Return (x, y) of the center of cell containing provided text 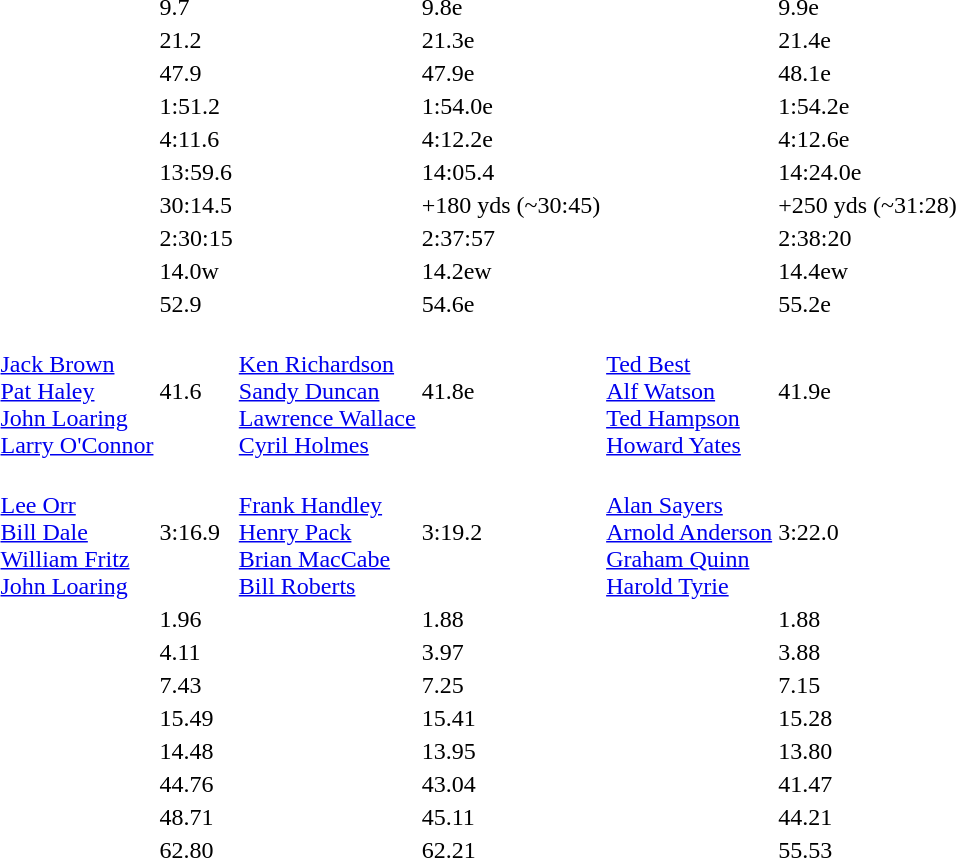
43.04 (511, 784)
Alan SayersArnold AndersonGraham QuinnHarold Tyrie (690, 532)
2:30:15 (196, 238)
52.9 (196, 304)
44.76 (196, 784)
3:19.2 (511, 532)
30:14.5 (196, 205)
21.2 (196, 40)
13:59.6 (196, 172)
Ted BestAlf WatsonTed HampsonHoward Yates (690, 391)
+180 yds (~30:45) (511, 205)
Ken RichardsonSandy DuncanLawrence WallaceCyril Holmes (327, 391)
48.71 (196, 817)
7.43 (196, 685)
15.41 (511, 718)
1.96 (196, 619)
1:51.2 (196, 106)
3.97 (511, 652)
4:11.6 (196, 139)
14:05.4 (511, 172)
13.95 (511, 751)
14.2ew (511, 271)
1.88 (511, 619)
7.25 (511, 685)
Frank HandleyHenry PackBrian MacCabeBill Roberts (327, 532)
4.11 (196, 652)
3:16.9 (196, 532)
4:12.2e (511, 139)
1:54.0e (511, 106)
41.8e (511, 391)
14.0w (196, 271)
21.3e (511, 40)
45.11 (511, 817)
14.48 (196, 751)
2:37:57 (511, 238)
47.9e (511, 73)
15.49 (196, 718)
47.9 (196, 73)
41.6 (196, 391)
54.6e (511, 304)
